Extract the [x, y] coordinate from the center of the cell holding the provided text.  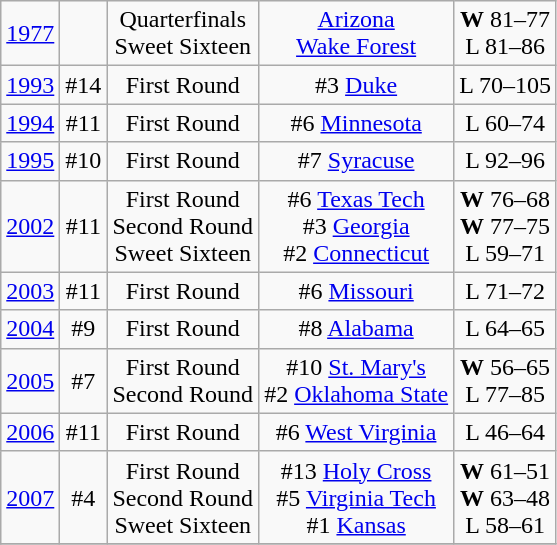
W 61–51W 63–48L 58–61 [506, 497]
#6 Texas Tech#3 Georgia#2 Connecticut [356, 226]
#10 [84, 161]
L 64–65 [506, 329]
1995 [30, 161]
L 70–105 [506, 85]
#3 Duke [356, 85]
#7 [84, 380]
2004 [30, 329]
#10 St. Mary's#2 Oklahoma State [356, 380]
2003 [30, 291]
2005 [30, 380]
#8 Alabama [356, 329]
L 46–64 [506, 432]
L 71–72 [506, 291]
ArizonaWake Forest [356, 34]
W 76–68W 77–75L 59–71 [506, 226]
1977 [30, 34]
QuarterfinalsSweet Sixteen [183, 34]
W 56–65L 77–85 [506, 380]
L 60–74 [506, 123]
L 92–96 [506, 161]
1993 [30, 85]
#4 [84, 497]
2002 [30, 226]
#7 Syracuse [356, 161]
#13 Holy Cross#5 Virginia Tech#1 Kansas [356, 497]
#6 West Virginia [356, 432]
#9 [84, 329]
W 81–77L 81–86 [506, 34]
#14 [84, 85]
First RoundSecond Round [183, 380]
#6 Minnesota [356, 123]
2006 [30, 432]
#6 Missouri [356, 291]
1994 [30, 123]
2007 [30, 497]
